Extract the (X, Y) coordinate from the center of the cell holding the provided text.  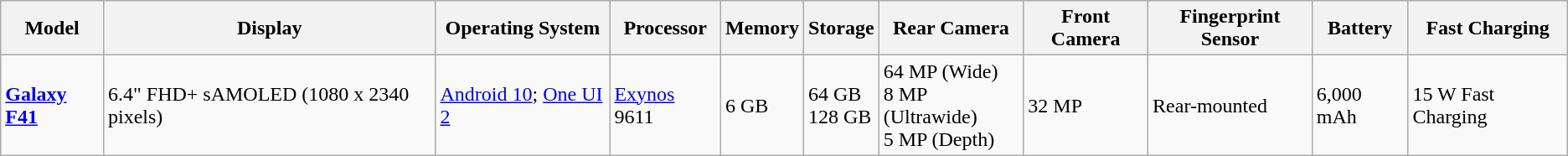
Operating System (523, 29)
Rear Camera (952, 29)
64 MP (Wide)8 MP (Ultrawide)5 MP (Depth) (952, 106)
15 W Fast Charging (1488, 106)
Fingerprint Sensor (1230, 29)
Front Camera (1086, 29)
6.4" FHD+ sAMOLED (1080 x 2340 pixels) (269, 106)
Display (269, 29)
6,000 mAh (1360, 106)
32 MP (1086, 106)
Galaxy F41 (52, 106)
Processor (665, 29)
Memory (762, 29)
Model (52, 29)
Rear-mounted (1230, 106)
Storage (841, 29)
Exynos 9611 (665, 106)
Battery (1360, 29)
64 GB128 GB (841, 106)
Android 10; One UI 2 (523, 106)
Fast Charging (1488, 29)
6 GB (762, 106)
